Detect which cell encompasses the target text, then output its [X, Y] center coordinate. 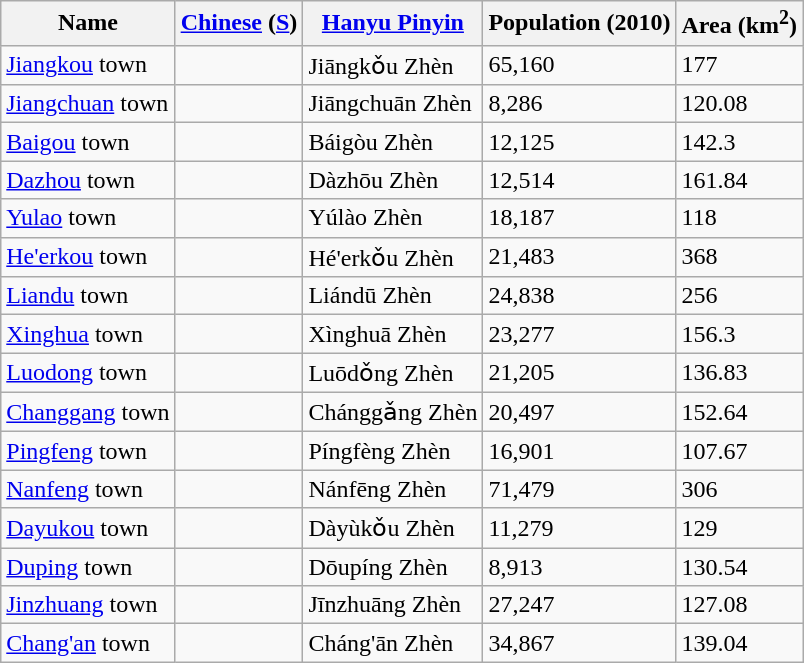
Duping town [88, 567]
Píngfèng Zhèn [393, 451]
27,247 [580, 605]
152.64 [740, 412]
23,277 [580, 334]
368 [740, 257]
Jinzhuang town [88, 605]
161.84 [740, 180]
Nanfeng town [88, 489]
107.67 [740, 451]
120.08 [740, 104]
142.3 [740, 142]
65,160 [580, 65]
21,205 [580, 373]
34,867 [580, 643]
Chánggǎng Zhèn [393, 412]
139.04 [740, 643]
Changgang town [88, 412]
129 [740, 528]
Cháng'ān Zhèn [393, 643]
Dàzhōu Zhèn [393, 180]
12,125 [580, 142]
Xìnghuā Zhèn [393, 334]
Dazhou town [88, 180]
Hanyu Pinyin [393, 24]
18,187 [580, 218]
127.08 [740, 605]
306 [740, 489]
Name [88, 24]
20,497 [580, 412]
177 [740, 65]
Pingfeng town [88, 451]
Dàyùkǒu Zhèn [393, 528]
Báigòu Zhèn [393, 142]
Population (2010) [580, 24]
Baigou town [88, 142]
136.83 [740, 373]
118 [740, 218]
256 [740, 296]
21,483 [580, 257]
Hé'erkǒu Zhèn [393, 257]
Dōupíng Zhèn [393, 567]
Area (km2) [740, 24]
Luōdǒng Zhèn [393, 373]
Chang'an town [88, 643]
Luodong town [88, 373]
Jiāngchuān Zhèn [393, 104]
Yulao town [88, 218]
71,479 [580, 489]
Jiāngkǒu Zhèn [393, 65]
Xinghua town [88, 334]
8,913 [580, 567]
Chinese (S) [239, 24]
Yúlào Zhèn [393, 218]
Jiangchuan town [88, 104]
16,901 [580, 451]
24,838 [580, 296]
Nánfēng Zhèn [393, 489]
Liándū Zhèn [393, 296]
Dayukou town [88, 528]
He'erkou town [88, 257]
12,514 [580, 180]
156.3 [740, 334]
11,279 [580, 528]
Jīnzhuāng Zhèn [393, 605]
Liandu town [88, 296]
8,286 [580, 104]
130.54 [740, 567]
Jiangkou town [88, 65]
